Pinpoint the cell where the given text exists, returning its (X, Y) midpoint coordinate. 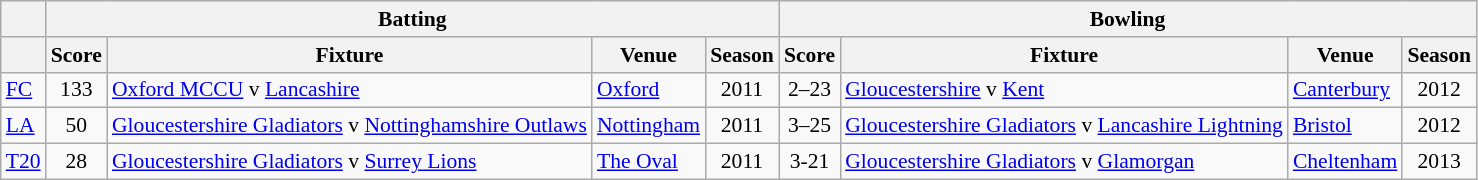
3–25 (810, 126)
Oxford MCCU v Lancashire (350, 90)
Gloucestershire Gladiators v Surrey Lions (350, 162)
3-21 (810, 162)
133 (76, 90)
Bowling (1128, 19)
Bristol (1345, 126)
Oxford (648, 90)
LA (24, 126)
Canterbury (1345, 90)
Nottingham (648, 126)
Gloucestershire v Kent (1064, 90)
Gloucestershire Gladiators v Nottinghamshire Outlaws (350, 126)
FC (24, 90)
Batting (412, 19)
T20 (24, 162)
The Oval (648, 162)
2–23 (810, 90)
2013 (1439, 162)
28 (76, 162)
Gloucestershire Gladiators v Lancashire Lightning (1064, 126)
Gloucestershire Gladiators v Glamorgan (1064, 162)
50 (76, 126)
Cheltenham (1345, 162)
